Search for the cell housing the specified text and yield its [x, y] center coordinate. 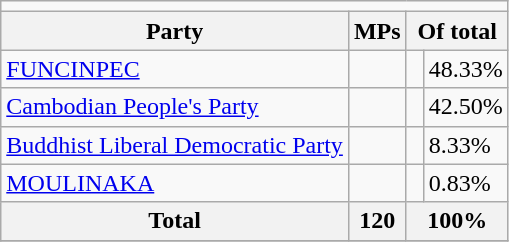
120 [377, 221]
100% [457, 221]
Buddhist Liberal Democratic Party [175, 145]
42.50% [466, 107]
MOULINAKA [175, 183]
8.33% [466, 145]
MPs [377, 31]
0.83% [466, 183]
48.33% [466, 69]
Total [175, 221]
Of total [457, 31]
FUNCINPEC [175, 69]
Cambodian People's Party [175, 107]
Party [175, 31]
